Return (X, Y) of the center of cell containing provided text 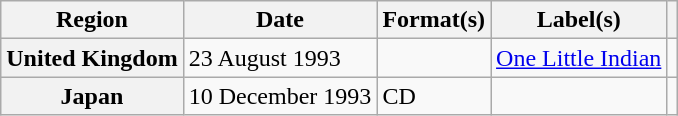
10 December 1993 (280, 96)
One Little Indian (579, 58)
Date (280, 20)
23 August 1993 (280, 58)
United Kingdom (92, 58)
Format(s) (434, 20)
CD (434, 96)
Region (92, 20)
Label(s) (579, 20)
Japan (92, 96)
